Return [X, Y] of the center of cell containing provided text 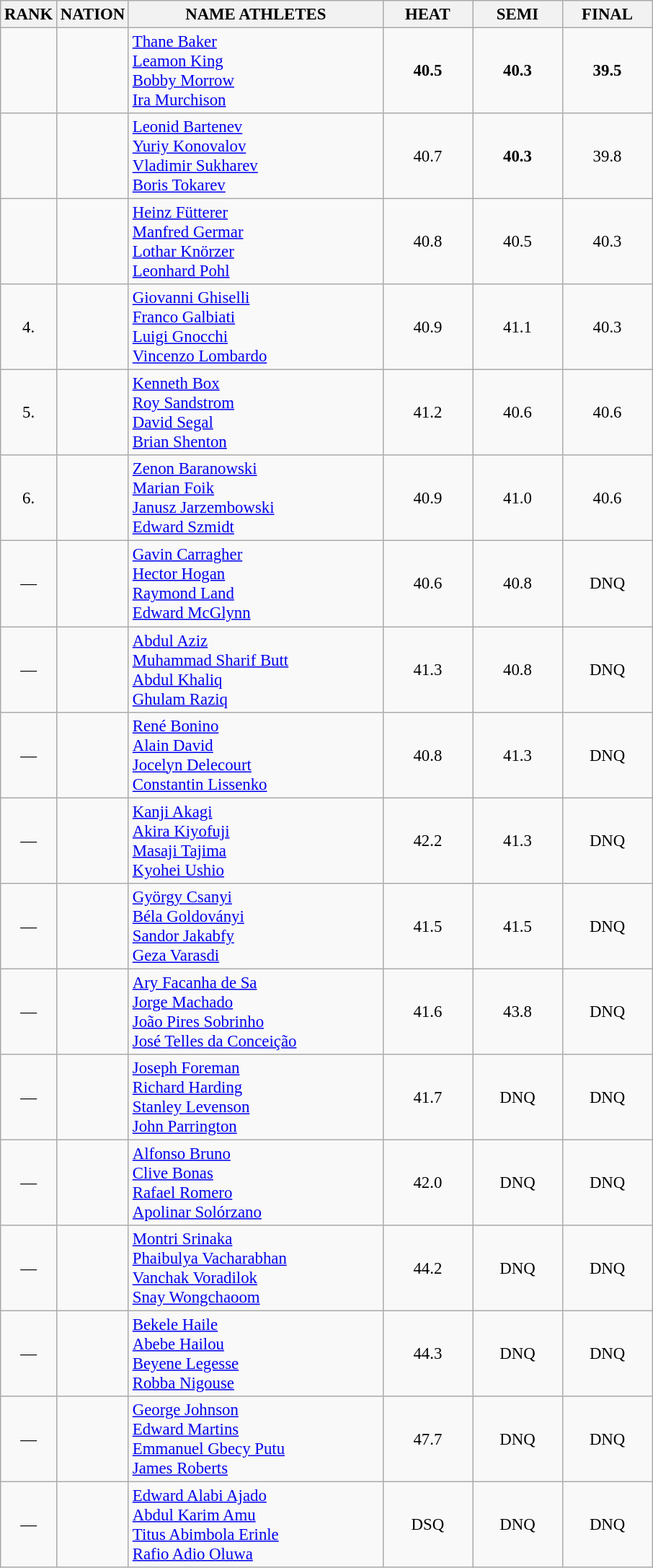
FINAL [607, 14]
Giovanni GhiselliFranco GalbiatiLuigi GnocchiVincenzo Lombardo [255, 327]
Montri SrinakaPhaibulya VacharabhanVanchak VoradilokSnay Wongchaoom [255, 1268]
47.7 [428, 1440]
Gavin CarragherHector HoganRaymond LandEdward McGlynn [255, 584]
René BoninoAlain DavidJocelyn DelecourtConstantin Lissenko [255, 754]
41.0 [517, 499]
Leonid BartenevYuriy KonovalovVladimir SukharevBoris Tokarev [255, 156]
NATION [92, 14]
41.6 [428, 1011]
Heinz FüttererManfred GermarLothar KnörzerLeonhard Pohl [255, 242]
Alfonso BrunoClive BonasRafael RomeroApolinar Solórzano [255, 1183]
43.8 [517, 1011]
42.0 [428, 1183]
Ary Facanha de SaJorge MachadoJoão Pires SobrinhoJosé Telles da Conceição [255, 1011]
44.3 [428, 1353]
41.2 [428, 413]
6. [29, 499]
Joseph ForemanRichard HardingStanley LevensonJohn Parrington [255, 1098]
Kanji AkagiAkira KiyofujiMasaji TajimaKyohei Ushio [255, 841]
Abdul AzizMuhammad Sharif ButtAbdul KhaliqGhulam Raziq [255, 669]
RANK [29, 14]
40.7 [428, 156]
39.8 [607, 156]
SEMI [517, 14]
Bekele HaileAbebe HailouBeyene LegesseRobba Nigouse [255, 1353]
39.5 [607, 71]
4. [29, 327]
Zenon BaranowskiMarian FoikJanusz JarzembowskiEdward Szmidt [255, 499]
41.7 [428, 1098]
György CsanyiBéla GoldoványiSandor JakabfyGeza Varasdi [255, 926]
Edward Alabi AjadoAbdul Karim AmuTitus Abimbola ErinleRafio Adio Oluwa [255, 1525]
DSQ [428, 1525]
44.2 [428, 1268]
Thane BakerLeamon KingBobby MorrowIra Murchison [255, 71]
41.1 [517, 327]
5. [29, 413]
HEAT [428, 14]
42.2 [428, 841]
NAME ATHLETES [255, 14]
George JohnsonEdward MartinsEmmanuel Gbecy PutuJames Roberts [255, 1440]
Kenneth BoxRoy SandstromDavid SegalBrian Shenton [255, 413]
